Determine the (x, y) coordinate at the center of the cell enclosing the given text.  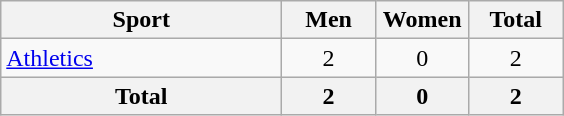
Sport (142, 20)
Women (422, 20)
Men (329, 20)
Athletics (142, 58)
